Find where the given text appears and provide that cell's center as (x, y) coordinate. 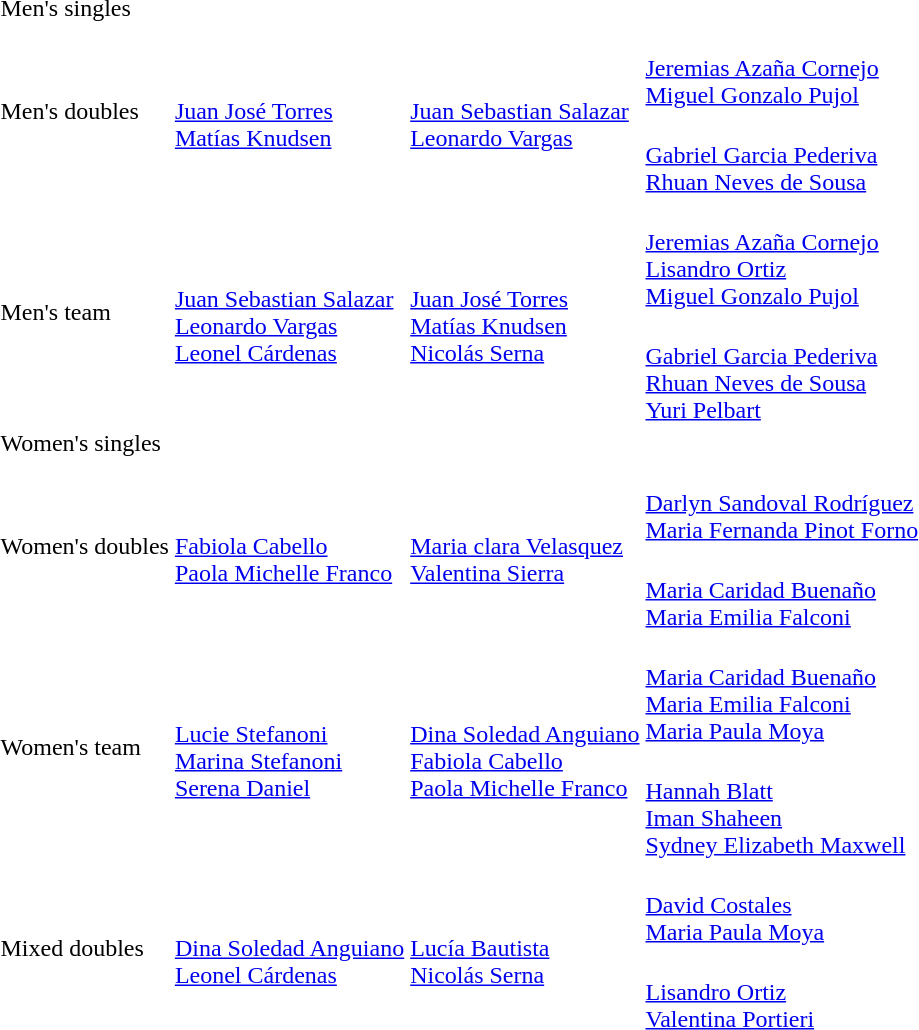
Juan Sebastian SalazarLeonardo Vargas (525, 112)
Juan Sebastian SalazarLeonardo VargasLeonel Cárdenas (289, 312)
Juan José TorresMatías Knudsen (289, 112)
Dina Soledad AnguianoFabiola CabelloPaola Michelle Franco (525, 748)
Juan José TorresMatías KnudsenNicolás Serna (525, 312)
Fabiola CabelloPaola Michelle Franco (289, 546)
Lucie StefanoniMarina StefanoniSerena Daniel (289, 748)
Maria clara VelasquezValentina Sierra (525, 546)
